Scan for the cell matching the given text and deliver its [x, y] coordinate at center. 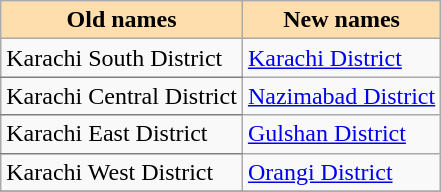
Gulshan District [341, 134]
Karachi District [341, 58]
Karachi West District [122, 172]
Karachi East District [122, 134]
Nazimabad District [341, 96]
New names [341, 20]
Karachi South District [122, 58]
Orangi District [341, 172]
Old names [122, 20]
Karachi Central District [122, 96]
